Provide the (x, y) coordinate of the cell's center where the given text is located.  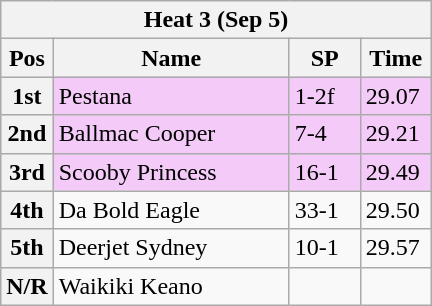
2nd (27, 134)
10-1 (324, 248)
29.21 (396, 134)
Deerjet Sydney (171, 248)
1-2f (324, 96)
5th (27, 248)
7-4 (324, 134)
4th (27, 210)
Heat 3 (Sep 5) (216, 20)
Ballmac Cooper (171, 134)
29.07 (396, 96)
3rd (27, 172)
Waikiki Keano (171, 286)
SP (324, 58)
16-1 (324, 172)
Da Bold Eagle (171, 210)
Pos (27, 58)
29.57 (396, 248)
1st (27, 96)
29.49 (396, 172)
N/R (27, 286)
Scooby Princess (171, 172)
Pestana (171, 96)
Time (396, 58)
29.50 (396, 210)
33-1 (324, 210)
Name (171, 58)
